Capture the cell that displays the provided text and extract its (x, y) central coordinate. 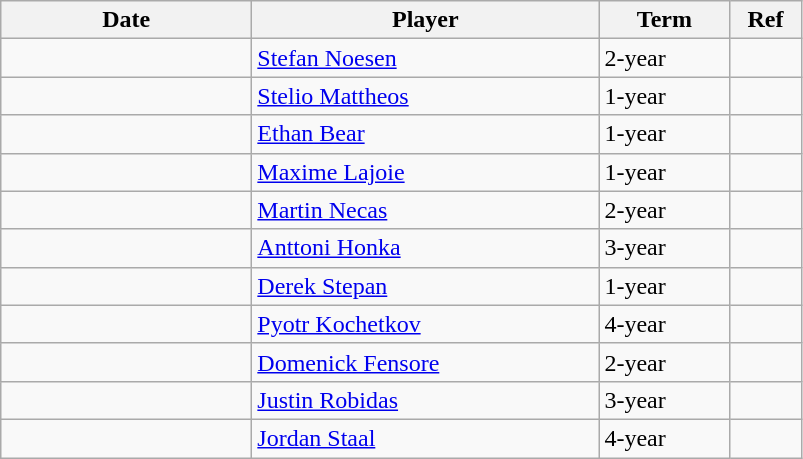
Pyotr Kochetkov (426, 324)
Anttoni Honka (426, 248)
Stelio Mattheos (426, 96)
Ethan Bear (426, 134)
Derek Stepan (426, 286)
Ref (766, 20)
Jordan Staal (426, 438)
Domenick Fensore (426, 362)
Justin Robidas (426, 400)
Stefan Noesen (426, 58)
Date (126, 20)
Maxime Lajoie (426, 172)
Martin Necas (426, 210)
Term (664, 20)
Player (426, 20)
